Scan for the cell matching the given text and deliver its [X, Y] coordinate at center. 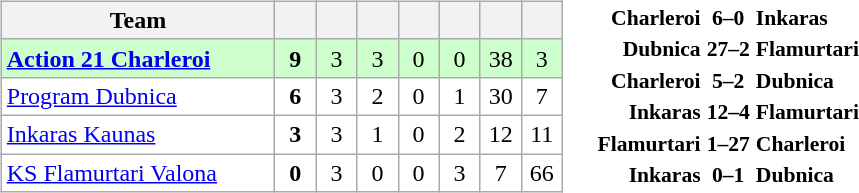
27–2 [728, 49]
12 [500, 134]
Program Dubnica [138, 96]
Dubnica [649, 49]
Flamurtari [649, 143]
0–1 [728, 175]
Action 21 Charleroi [138, 58]
KS Flamurtari Valona [138, 173]
6–0 [728, 17]
30 [500, 96]
6 [296, 96]
66 [542, 173]
5–2 [728, 80]
9 [296, 58]
12–4 [728, 112]
38 [500, 58]
Team [138, 20]
Inkaras Kaunas [138, 134]
11 [542, 134]
1–27 [728, 143]
